Determine the [X, Y] coordinate at the center of the cell enclosing the given text.  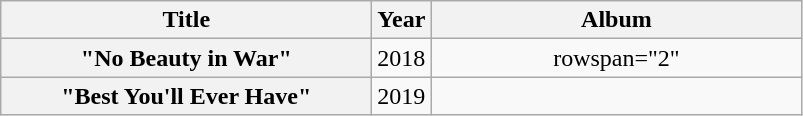
Year [402, 20]
"No Beauty in War" [186, 58]
2018 [402, 58]
2019 [402, 96]
Album [616, 20]
rowspan="2" [616, 58]
"Best You'll Ever Have" [186, 96]
Title [186, 20]
